Detect which cell encompasses the target text, then output its [X, Y] center coordinate. 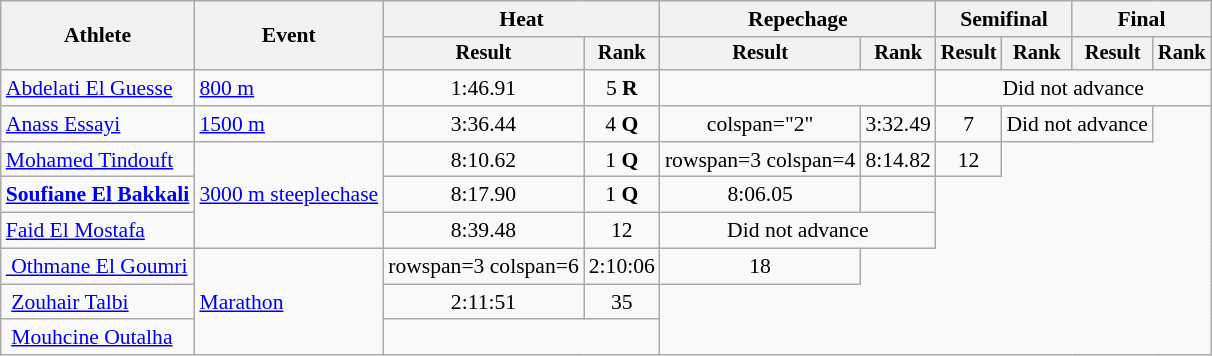
Heat [522, 19]
Event [288, 36]
35 [622, 302]
1500 m [288, 124]
3000 m steeplechase [288, 196]
5 R [622, 88]
2:10:06 [622, 267]
8:39.48 [484, 231]
2:11:51 [484, 302]
3:32.49 [898, 124]
Othmane El Goumri [98, 267]
Mouhcine Outalha [98, 338]
Semifinal [1004, 19]
Faid El Mostafa [98, 231]
Anass Essayi [98, 124]
rowspan=3 colspan=6 [484, 267]
Soufiane El Bakkali [98, 195]
8:14.82 [898, 160]
1:46.91 [484, 88]
18 [760, 267]
Mohamed Tindouft [98, 160]
8:17.90 [484, 195]
Abdelati El Guesse [98, 88]
4 Q [622, 124]
3:36.44 [484, 124]
8:06.05 [760, 195]
rowspan=3 colspan=4 [760, 160]
800 m [288, 88]
colspan="2" [760, 124]
Athlete [98, 36]
7 [969, 124]
Final [1141, 19]
Marathon [288, 302]
Zouhair Talbi [98, 302]
Repechage [798, 19]
8:10.62 [484, 160]
